For the text-containing cell, return its midpoint in [x, y] coordinate format. 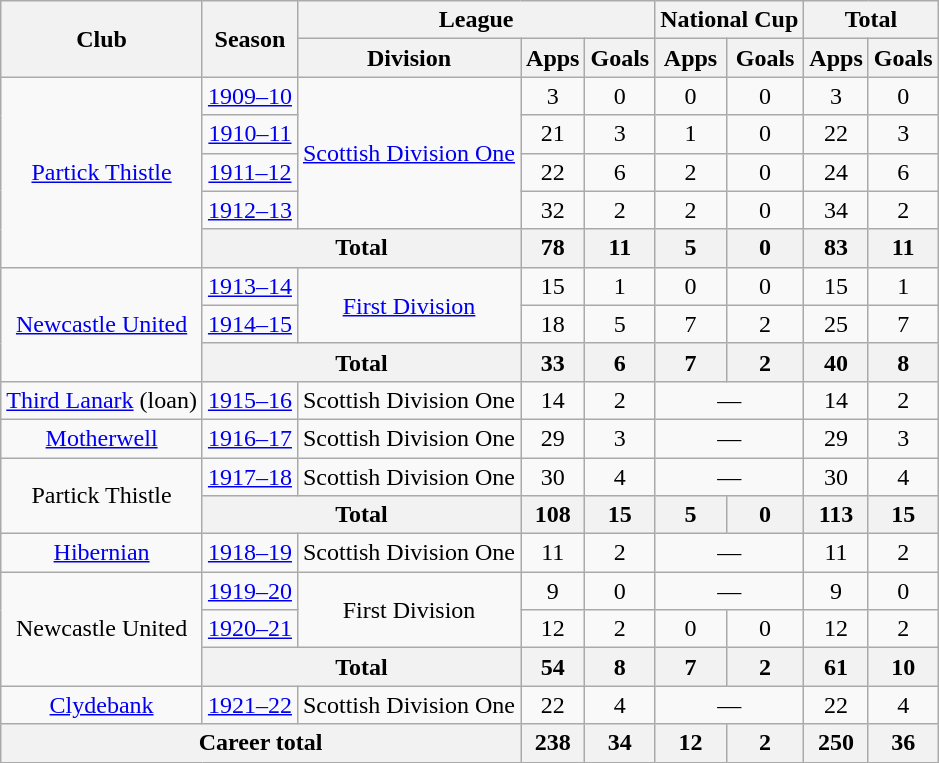
36 [903, 743]
1916–17 [250, 438]
1910–11 [250, 134]
National Cup [730, 20]
18 [553, 324]
Club [102, 39]
Season [250, 39]
Hibernian [102, 553]
Career total [261, 743]
61 [836, 667]
1918–19 [250, 553]
21 [553, 134]
10 [903, 667]
250 [836, 743]
Division [408, 58]
1914–15 [250, 324]
1921–22 [250, 705]
238 [553, 743]
Motherwell [102, 438]
1913–14 [250, 286]
1920–21 [250, 629]
78 [553, 248]
1912–13 [250, 210]
24 [836, 172]
108 [553, 515]
25 [836, 324]
83 [836, 248]
1919–20 [250, 591]
Third Lanark (loan) [102, 400]
1915–16 [250, 400]
1917–18 [250, 477]
1909–10 [250, 96]
32 [553, 210]
54 [553, 667]
1911–12 [250, 172]
113 [836, 515]
League [476, 20]
40 [836, 362]
33 [553, 362]
Clydebank [102, 705]
